Extract the (X, Y) coordinate from the center of the cell holding the provided text.  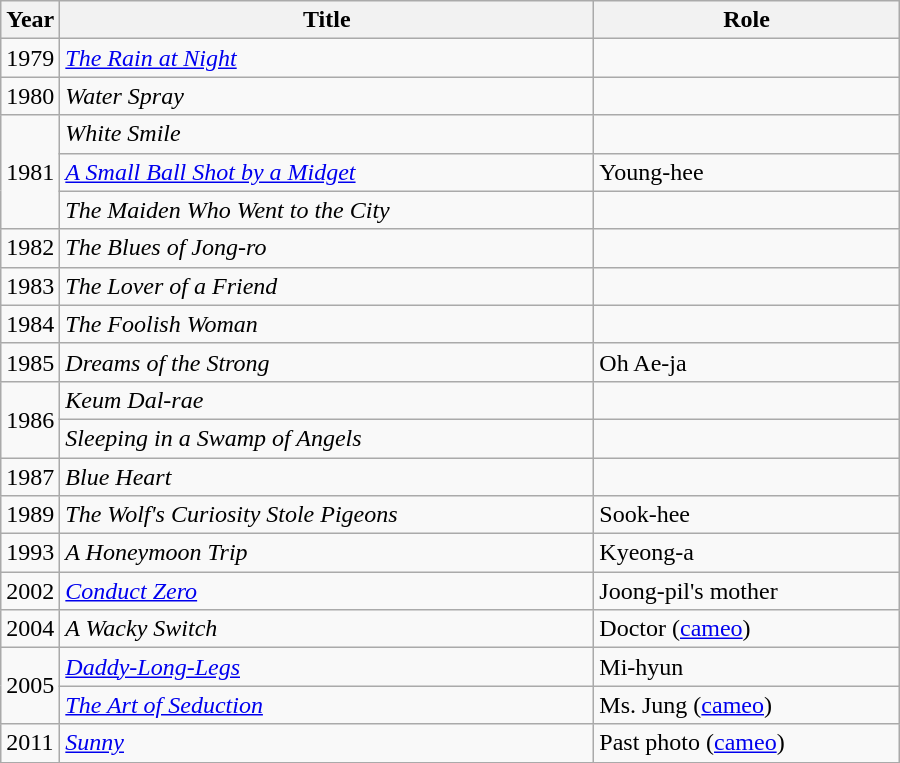
Role (746, 20)
1984 (30, 324)
The Lover of a Friend (327, 286)
Doctor (cameo) (746, 629)
1983 (30, 286)
Daddy-Long-Legs (327, 667)
Sook-hee (746, 515)
Young-hee (746, 172)
The Maiden Who Went to the City (327, 210)
Keum Dal-rae (327, 400)
Past photo (cameo) (746, 743)
1985 (30, 362)
A Small Ball Shot by a Midget (327, 172)
Blue Heart (327, 477)
1987 (30, 477)
2011 (30, 743)
Ms. Jung (cameo) (746, 705)
A Honeymoon Trip (327, 553)
The Blues of Jong-ro (327, 248)
2004 (30, 629)
Joong-pil's mother (746, 591)
Sunny (327, 743)
Kyeong-a (746, 553)
Mi-hyun (746, 667)
1982 (30, 248)
Dreams of the Strong (327, 362)
Year (30, 20)
The Wolf's Curiosity Stole Pigeons (327, 515)
The Art of Seduction (327, 705)
2002 (30, 591)
Conduct Zero (327, 591)
1989 (30, 515)
Water Spray (327, 96)
The Rain at Night (327, 58)
White Smile (327, 134)
1986 (30, 419)
Oh Ae-ja (746, 362)
The Foolish Woman (327, 324)
2005 (30, 686)
A Wacky Switch (327, 629)
Title (327, 20)
1979 (30, 58)
Sleeping in a Swamp of Angels (327, 438)
1980 (30, 96)
1981 (30, 172)
1993 (30, 553)
